Return the (X, Y) coordinate for the center point of the cell that contains the specified text.  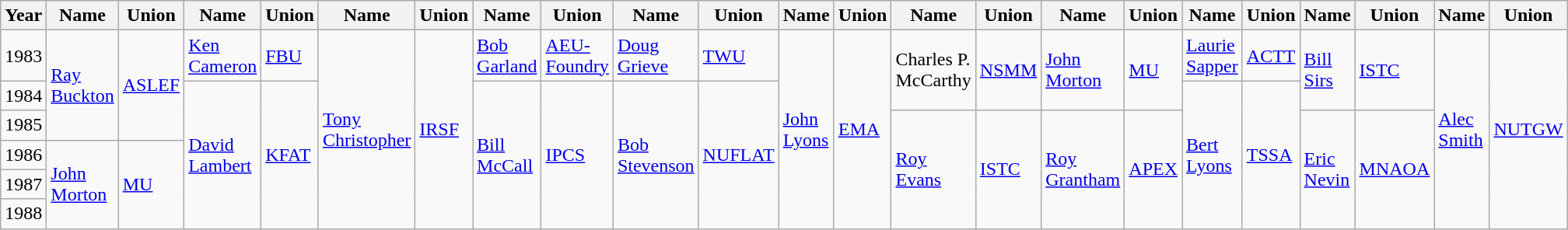
Bill McCall (507, 155)
TWU (739, 56)
NUFLAT (739, 155)
Roy Evans (933, 169)
Bob Garland (507, 56)
NUTGW (1528, 129)
Doug Grieve (656, 56)
Laurie Sapper (1213, 56)
Ray Buckton (82, 85)
AEU-Foundry (577, 56)
1983 (23, 56)
Tony Christopher (366, 129)
John Lyons (806, 129)
FBU (290, 56)
Charles P. McCarthy (933, 70)
APEX (1153, 169)
KFAT (290, 155)
1987 (23, 184)
1988 (23, 214)
IRSF (444, 129)
MNAOA (1395, 169)
Eric Nevin (1327, 169)
TSSA (1271, 155)
NSMM (1008, 70)
Year (23, 16)
Alec Smith (1462, 129)
ACTT (1271, 56)
Bert Lyons (1213, 155)
IPCS (577, 155)
ASLEF (151, 85)
Ken Cameron (222, 56)
1985 (23, 125)
Bob Stevenson (656, 155)
David Lambert (222, 155)
1986 (23, 155)
Bill Sirs (1327, 70)
EMA (863, 129)
Roy Grantham (1083, 169)
1984 (23, 96)
